Identify which cell holds the provided text, then report its [x, y] central coordinate. 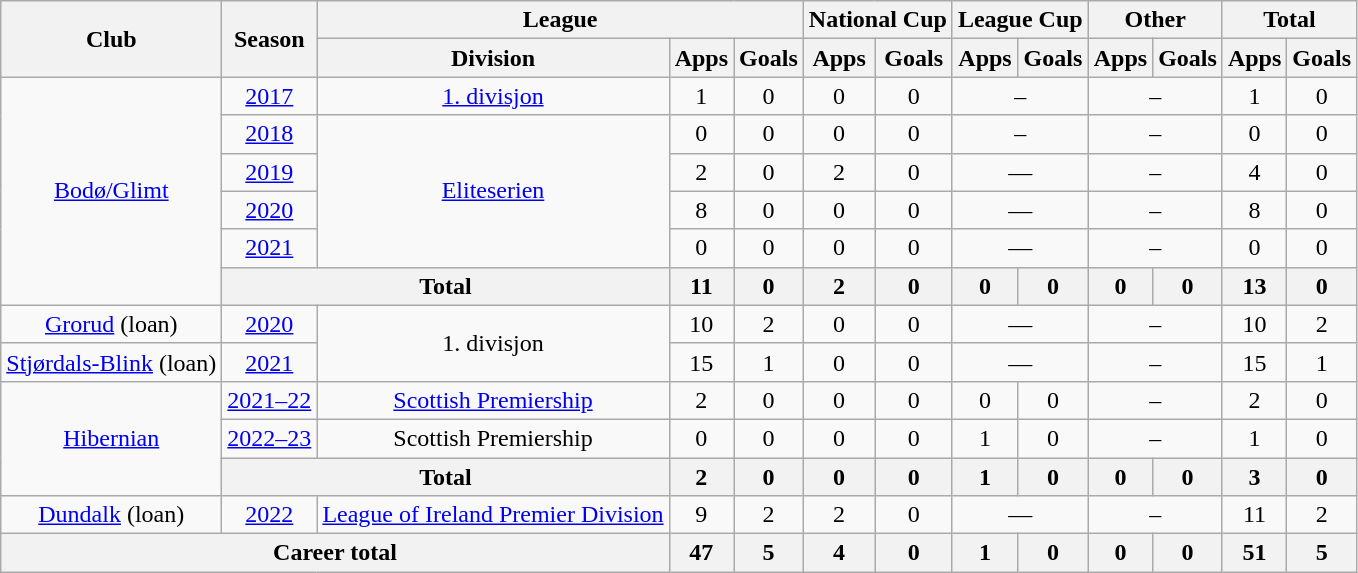
Club [112, 39]
Dundalk (loan) [112, 515]
National Cup [878, 20]
League Cup [1020, 20]
2022 [270, 515]
51 [1254, 553]
League [560, 20]
2022–23 [270, 438]
Bodø/Glimt [112, 191]
2018 [270, 134]
2019 [270, 172]
Other [1155, 20]
13 [1254, 286]
Stjørdals-Blink (loan) [112, 362]
Eliteserien [493, 191]
Hibernian [112, 438]
2021–22 [270, 400]
Grorud (loan) [112, 324]
Division [493, 58]
Career total [335, 553]
9 [701, 515]
47 [701, 553]
League of Ireland Premier Division [493, 515]
Season [270, 39]
3 [1254, 477]
2017 [270, 96]
